Find where the given text appears and provide that cell's center as [x, y] coordinate. 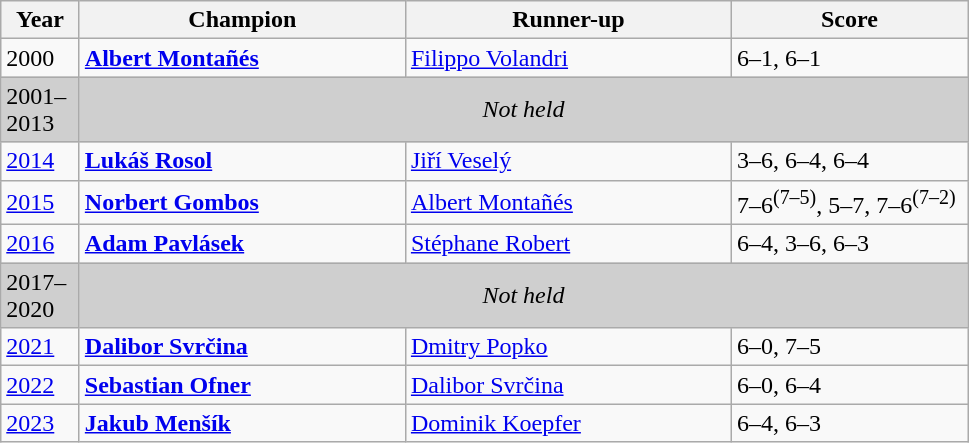
7–6(7–5), 5–7, 7–6(7–2) [849, 202]
Champion [242, 20]
Dmitry Popko [568, 347]
2022 [40, 385]
2021 [40, 347]
Dominik Koepfer [568, 423]
Year [40, 20]
2000 [40, 58]
Norbert Gombos [242, 202]
6–4, 3–6, 6–3 [849, 244]
3–6, 6–4, 6–4 [849, 161]
Adam Pavlásek [242, 244]
2001–2013 [40, 110]
2014 [40, 161]
2023 [40, 423]
Stéphane Robert [568, 244]
6–0, 7–5 [849, 347]
6–4, 6–3 [849, 423]
Sebastian Ofner [242, 385]
6–0, 6–4 [849, 385]
6–1, 6–1 [849, 58]
Jakub Menšík [242, 423]
2015 [40, 202]
2016 [40, 244]
Runner-up [568, 20]
Filippo Volandri [568, 58]
Lukáš Rosol [242, 161]
Jiří Veselý [568, 161]
Score [849, 20]
2017–2020 [40, 296]
